Locate the cell with the specified text and output its [X, Y] center coordinate. 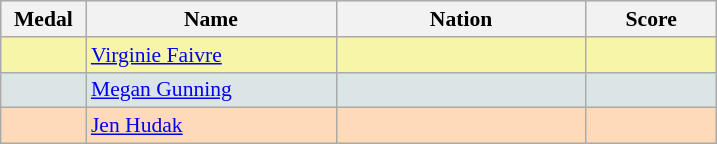
Score [651, 19]
Jen Hudak [211, 126]
Medal [44, 19]
Megan Gunning [211, 90]
Nation [461, 19]
Virginie Faivre [211, 55]
Name [211, 19]
